Detect which cell encompasses the target text, then output its (x, y) center coordinate. 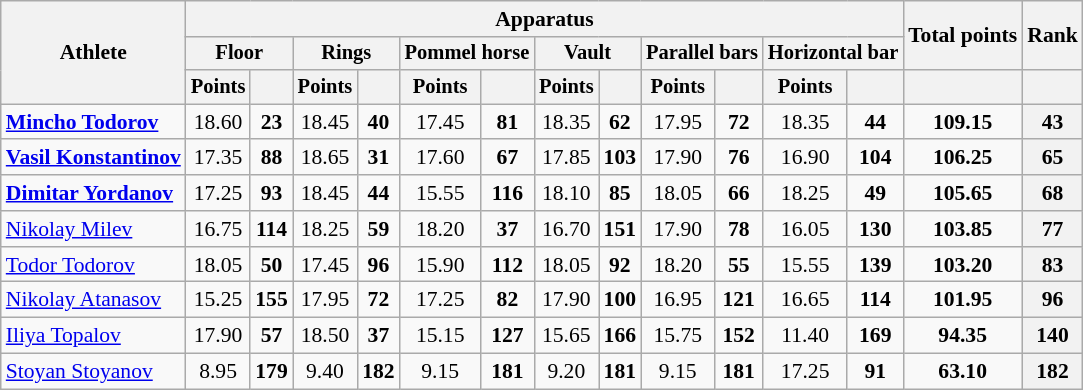
15.25 (218, 300)
Pommel horse (467, 54)
169 (875, 336)
16.90 (805, 158)
17.85 (566, 158)
8.95 (218, 372)
9.20 (566, 372)
Stoyan Stoyanov (94, 372)
18.60 (218, 122)
Dimitar Yordanov (94, 193)
121 (738, 300)
85 (620, 193)
Total points (962, 36)
93 (272, 193)
43 (1052, 122)
103 (620, 158)
Parallel bars (702, 54)
Vasil Konstantinov (94, 158)
130 (875, 229)
31 (378, 158)
94.35 (962, 336)
166 (620, 336)
Horizontal bar (833, 54)
18.65 (325, 158)
Nikolay Atanasov (94, 300)
15.75 (678, 336)
17.35 (218, 158)
15.90 (440, 265)
116 (508, 193)
11.40 (805, 336)
155 (272, 300)
Rings (346, 54)
92 (620, 265)
18.10 (566, 193)
101.95 (962, 300)
Todor Todorov (94, 265)
152 (738, 336)
91 (875, 372)
100 (620, 300)
23 (272, 122)
179 (272, 372)
65 (1052, 158)
17.60 (440, 158)
62 (620, 122)
66 (738, 193)
104 (875, 158)
49 (875, 193)
9.40 (325, 372)
Apparatus (544, 19)
15.65 (566, 336)
77 (1052, 229)
83 (1052, 265)
55 (738, 265)
59 (378, 229)
109.15 (962, 122)
68 (1052, 193)
151 (620, 229)
82 (508, 300)
140 (1052, 336)
Rank (1052, 36)
139 (875, 265)
18.50 (325, 336)
Mincho Todorov (94, 122)
81 (508, 122)
50 (272, 265)
103.20 (962, 265)
16.95 (678, 300)
15.15 (440, 336)
16.65 (805, 300)
16.70 (566, 229)
Iliya Topalov (94, 336)
16.05 (805, 229)
40 (378, 122)
112 (508, 265)
67 (508, 158)
88 (272, 158)
63.10 (962, 372)
106.25 (962, 158)
127 (508, 336)
Floor (240, 54)
Nikolay Milev (94, 229)
76 (738, 158)
16.75 (218, 229)
Athlete (94, 52)
57 (272, 336)
78 (738, 229)
105.65 (962, 193)
Vault (588, 54)
103.85 (962, 229)
